Provide the [X, Y] coordinate of the cell's center where the given text is located.  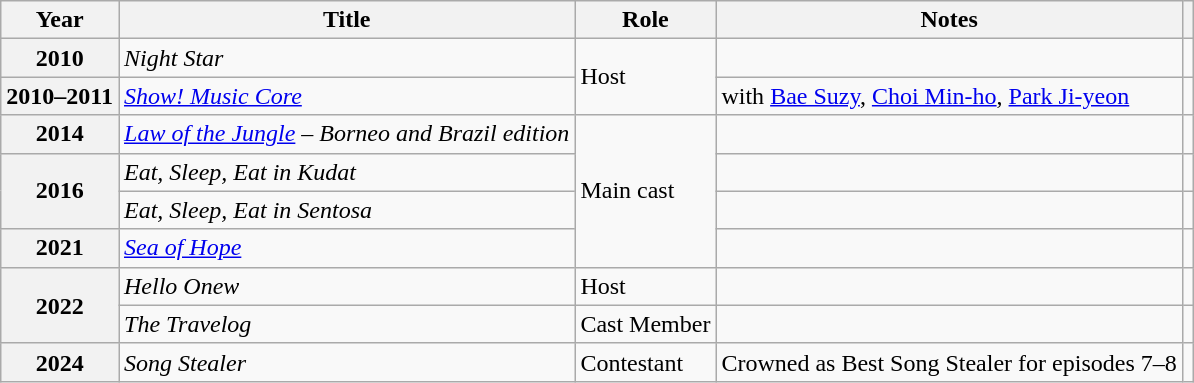
2014 [60, 134]
2010–2011 [60, 96]
Role [646, 20]
Cast Member [646, 324]
2024 [60, 362]
Contestant [646, 362]
The Travelog [346, 324]
2016 [60, 191]
Show! Music Core [346, 96]
Notes [949, 20]
Eat, Sleep, Eat in Sentosa [346, 210]
2010 [60, 58]
with Bae Suzy, Choi Min-ho, Park Ji-yeon [949, 96]
Crowned as Best Song Stealer for episodes 7–8 [949, 362]
Title [346, 20]
Night Star [346, 58]
Eat, Sleep, Eat in Kudat [346, 172]
2022 [60, 305]
Sea of Hope [346, 248]
Year [60, 20]
Hello Onew [346, 286]
Song Stealer [346, 362]
2021 [60, 248]
Law of the Jungle – Borneo and Brazil edition [346, 134]
Main cast [646, 191]
